Identify which cell holds the provided text, then report its [X, Y] central coordinate. 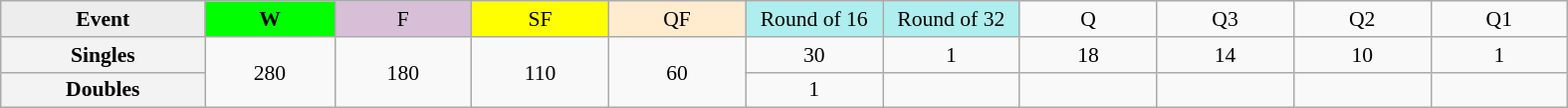
W [270, 19]
Q2 [1362, 19]
14 [1226, 55]
Q1 [1499, 19]
110 [541, 72]
Round of 32 [951, 19]
Q [1088, 19]
280 [270, 72]
QF [677, 19]
SF [541, 19]
60 [677, 72]
18 [1088, 55]
Round of 16 [814, 19]
Q3 [1226, 19]
180 [403, 72]
Event [104, 19]
10 [1362, 55]
F [403, 19]
Doubles [104, 90]
30 [814, 55]
Singles [104, 55]
